Identify which cell holds the provided text, then report its [x, y] central coordinate. 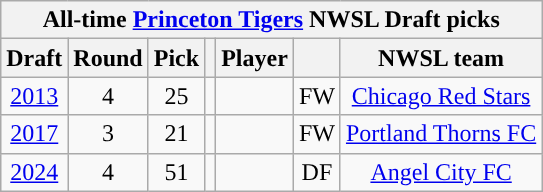
NWSL team [440, 58]
Chicago Red Stars [440, 96]
2013 [34, 96]
Draft [34, 58]
All-time Princeton Tigers NWSL Draft picks [272, 20]
Round [108, 58]
Portland Thorns FC [440, 134]
DF [316, 172]
21 [176, 134]
2017 [34, 134]
2024 [34, 172]
25 [176, 96]
51 [176, 172]
Player [255, 58]
Pick [176, 58]
Angel City FC [440, 172]
3 [108, 134]
